Locate the cell with the specified text and output its [X, Y] center coordinate. 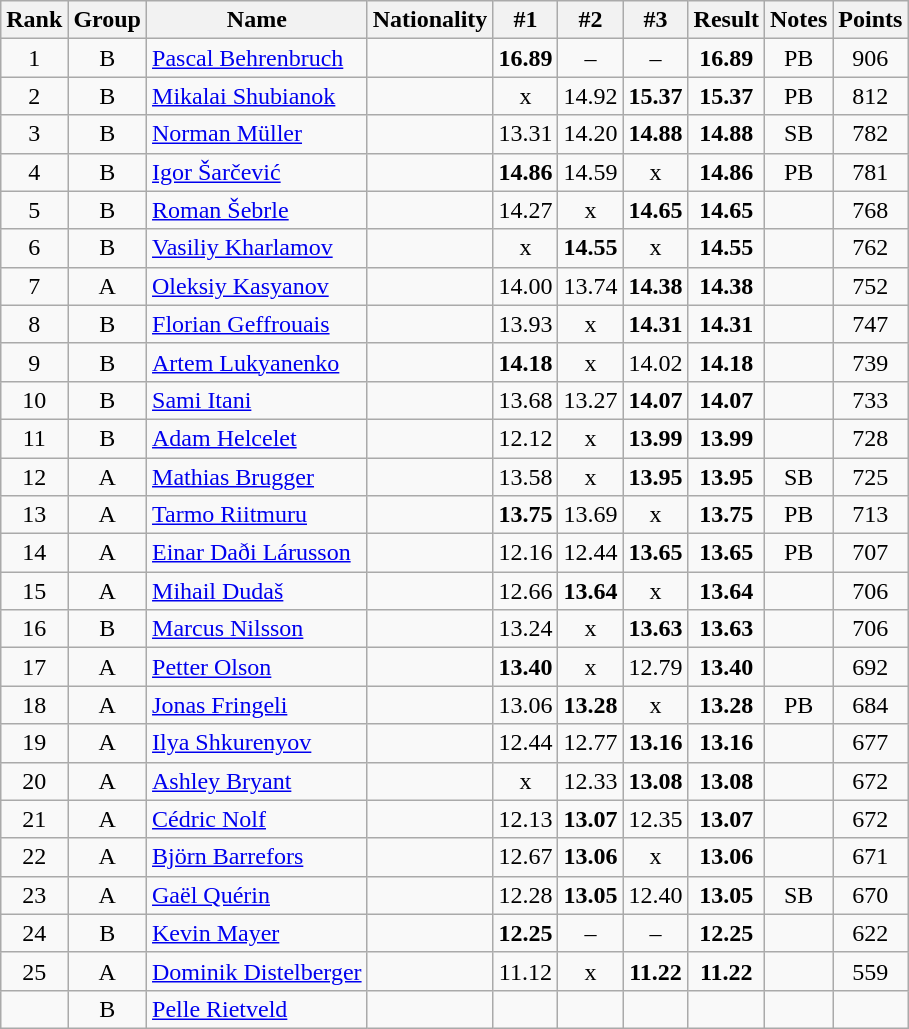
14 [34, 553]
23 [34, 895]
14.02 [656, 362]
Tarmo Riitmuru [258, 515]
Dominik Distelberger [258, 971]
1 [34, 58]
Pelle Rietveld [258, 1009]
13.69 [590, 515]
12.12 [526, 438]
3 [34, 134]
Ilya Shkurenyov [258, 743]
Björn Barrefors [258, 857]
725 [870, 477]
17 [34, 667]
24 [34, 933]
622 [870, 933]
692 [870, 667]
#1 [526, 20]
4 [34, 172]
Mihail Dudaš [258, 591]
Cédric Nolf [258, 819]
21 [34, 819]
Marcus Nilsson [258, 629]
812 [870, 96]
677 [870, 743]
12.13 [526, 819]
11.12 [526, 971]
#2 [590, 20]
8 [34, 324]
670 [870, 895]
10 [34, 400]
#3 [656, 20]
Result [726, 20]
11 [34, 438]
Einar Daði Lárusson [258, 553]
12.40 [656, 895]
762 [870, 248]
Florian Geffrouais [258, 324]
6 [34, 248]
752 [870, 286]
18 [34, 705]
Mathias Brugger [258, 477]
781 [870, 172]
12.79 [656, 667]
Kevin Mayer [258, 933]
13 [34, 515]
Norman Müller [258, 134]
12.77 [590, 743]
Pascal Behrenbruch [258, 58]
728 [870, 438]
Vasiliy Kharlamov [258, 248]
Roman Šebrle [258, 210]
20 [34, 781]
2 [34, 96]
22 [34, 857]
13.58 [526, 477]
671 [870, 857]
707 [870, 553]
Group [108, 20]
Adam Helcelet [258, 438]
12.67 [526, 857]
12 [34, 477]
12.33 [590, 781]
13.93 [526, 324]
13.74 [590, 286]
25 [34, 971]
9 [34, 362]
15 [34, 591]
733 [870, 400]
684 [870, 705]
906 [870, 58]
713 [870, 515]
16 [34, 629]
12.35 [656, 819]
13.24 [526, 629]
14.20 [590, 134]
Nationality [430, 20]
Petter Olson [258, 667]
Gaël Quérin [258, 895]
Ashley Bryant [258, 781]
559 [870, 971]
Mikalai Shubianok [258, 96]
Oleksiy Kasyanov [258, 286]
13.27 [590, 400]
13.31 [526, 134]
Sami Itani [258, 400]
12.66 [526, 591]
12.28 [526, 895]
14.59 [590, 172]
7 [34, 286]
5 [34, 210]
14.00 [526, 286]
14.92 [590, 96]
14.27 [526, 210]
Name [258, 20]
Points [870, 20]
19 [34, 743]
Artem Lukyanenko [258, 362]
Jonas Fringeli [258, 705]
Rank [34, 20]
Notes [798, 20]
768 [870, 210]
782 [870, 134]
13.68 [526, 400]
739 [870, 362]
747 [870, 324]
Igor Šarčević [258, 172]
12.16 [526, 553]
